Find where the given text appears and provide that cell's center as (x, y) coordinate. 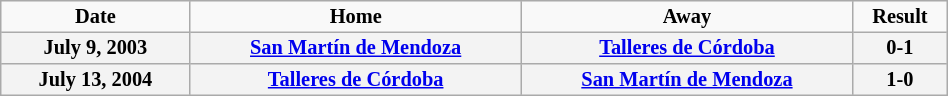
1-0 (900, 80)
Date (96, 17)
July 13, 2004 (96, 80)
July 9, 2003 (96, 48)
Home (356, 17)
Away (686, 17)
0-1 (900, 48)
Result (900, 17)
